Search for the cell housing the specified text and yield its (X, Y) center coordinate. 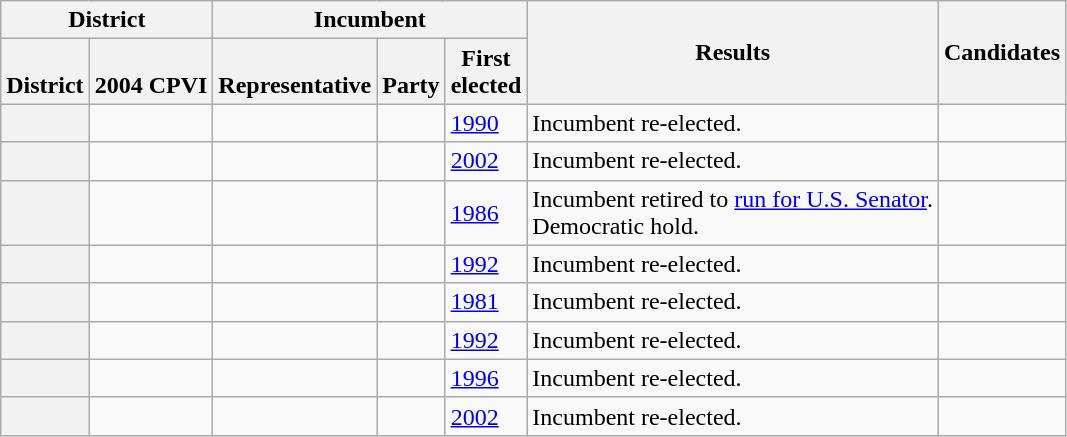
1981 (486, 302)
1990 (486, 123)
Representative (295, 72)
1986 (486, 212)
Party (411, 72)
Firstelected (486, 72)
Candidates (1002, 52)
Incumbent retired to run for U.S. Senator.Democratic hold. (733, 212)
Results (733, 52)
2004 CPVI (151, 72)
Incumbent (370, 20)
1996 (486, 378)
